Pinpoint the cell where the given text exists, returning its [x, y] midpoint coordinate. 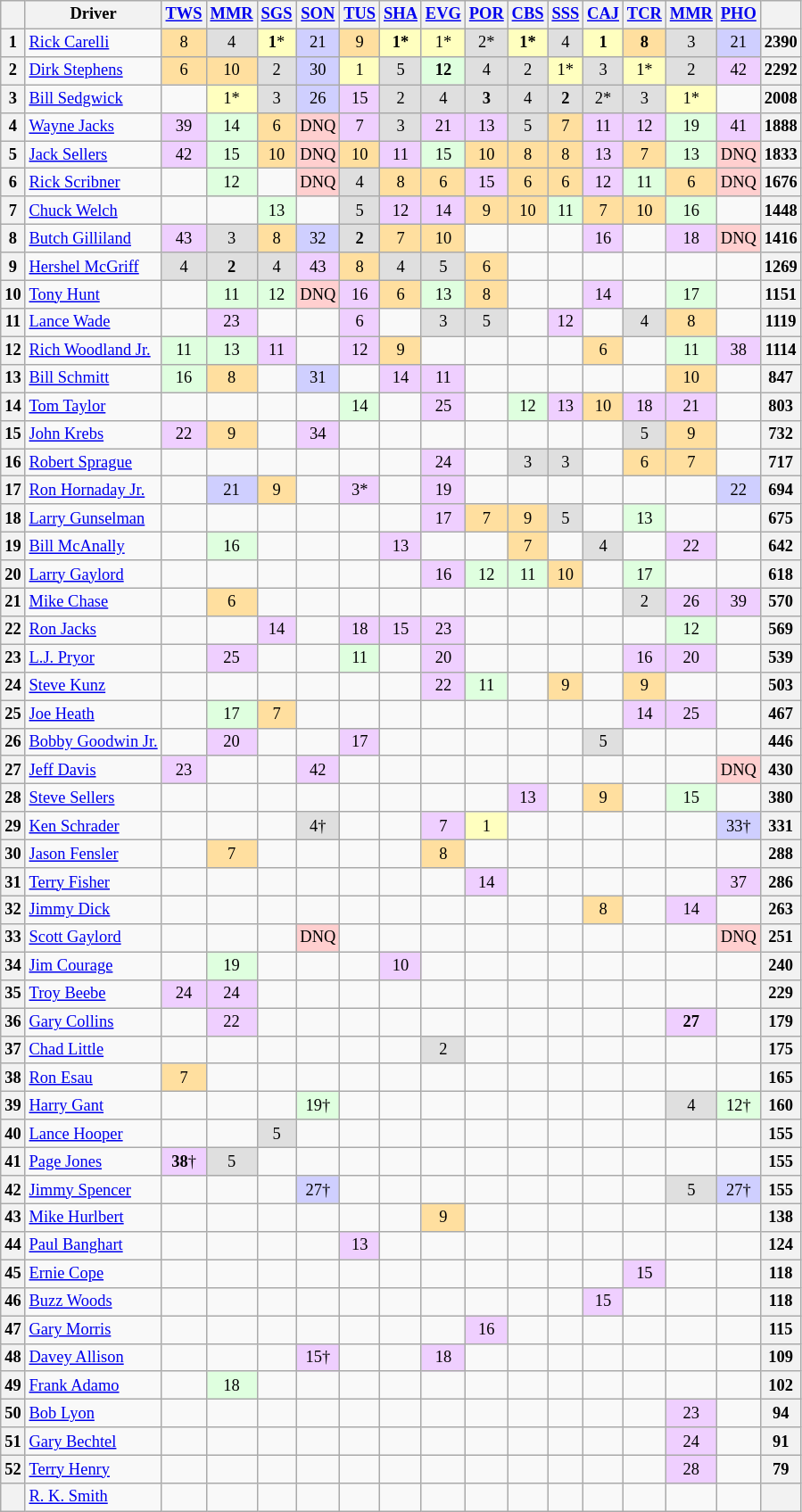
847 [781, 378]
Lance Wade [93, 323]
79 [781, 1470]
1676 [781, 182]
229 [781, 994]
Steve Sellers [93, 797]
642 [781, 546]
29 [12, 826]
1416 [781, 239]
Mike Chase [93, 603]
Butch Gilliland [93, 239]
Tom Taylor [93, 407]
1888 [781, 127]
1448 [781, 211]
TCR [644, 14]
Bill Sedgwick [93, 98]
732 [781, 434]
Terry Henry [93, 1470]
4† [318, 826]
446 [781, 742]
Chuck Welch [93, 211]
Gary Collins [93, 1022]
Rich Woodland Jr. [93, 350]
SHA [401, 14]
Steve Kunz [93, 687]
19† [318, 1106]
331 [781, 826]
2292 [781, 71]
1833 [781, 155]
124 [781, 1245]
1151 [781, 294]
48 [12, 1358]
Paul Banghart [93, 1245]
35 [12, 994]
EVG [442, 14]
160 [781, 1106]
Ken Schrader [93, 826]
430 [781, 771]
618 [781, 574]
Jack Sellers [93, 155]
380 [781, 797]
44 [12, 1245]
175 [781, 1049]
SSS [566, 14]
570 [781, 603]
Harry Gant [93, 1106]
569 [781, 630]
Jimmy Dick [93, 910]
Page Jones [93, 1161]
Scott Gaylord [93, 938]
52 [12, 1470]
694 [781, 491]
3* [360, 491]
CAJ [603, 14]
Tony Hunt [93, 294]
47 [12, 1329]
Larry Gaylord [93, 574]
Ron Hornaday Jr. [93, 491]
138 [781, 1219]
Davey Allison [93, 1358]
Ron Esau [93, 1078]
2390 [781, 43]
286 [781, 881]
45 [12, 1274]
Bill Schmitt [93, 378]
94 [781, 1413]
Mike Hurlbert [93, 1219]
40 [12, 1133]
539 [781, 658]
288 [781, 855]
Buzz Woods [93, 1302]
38† [184, 1161]
Ron Jacks [93, 630]
Lance Hooper [93, 1133]
L.J. Pryor [93, 658]
TWS [184, 14]
Bob Lyon [93, 1413]
POR [486, 14]
Rick Scribner [93, 182]
Jason Fensler [93, 855]
109 [781, 1358]
1269 [781, 266]
Chad Little [93, 1049]
Hershel McGriff [93, 266]
46 [12, 1302]
Larry Gunselman [93, 519]
102 [781, 1386]
Ernie Cope [93, 1274]
PHO [739, 14]
SON [318, 14]
Troy Beebe [93, 994]
165 [781, 1078]
717 [781, 462]
240 [781, 965]
33 [12, 938]
50 [12, 1413]
Terry Fisher [93, 881]
503 [781, 687]
Rick Carelli [93, 43]
Robert Sprague [93, 462]
Gary Morris [93, 1329]
115 [781, 1329]
SGS [277, 14]
179 [781, 1022]
Jeff Davis [93, 771]
12† [739, 1106]
2008 [781, 98]
1114 [781, 350]
John Krebs [93, 434]
Frank Adamo [93, 1386]
Jimmy Spencer [93, 1190]
CBS [528, 14]
Bill McAnally [93, 546]
467 [781, 714]
Joe Heath [93, 714]
251 [781, 938]
R. K. Smith [93, 1497]
51 [12, 1442]
Bobby Goodwin Jr. [93, 742]
Wayne Jacks [93, 127]
TUS [360, 14]
49 [12, 1386]
15† [318, 1358]
803 [781, 407]
1119 [781, 323]
Gary Bechtel [93, 1442]
675 [781, 519]
263 [781, 910]
Jim Courage [93, 965]
Dirk Stephens [93, 71]
Driver [93, 14]
36 [12, 1022]
33† [739, 826]
91 [781, 1442]
